Search for the cell housing the specified text and yield its (x, y) center coordinate. 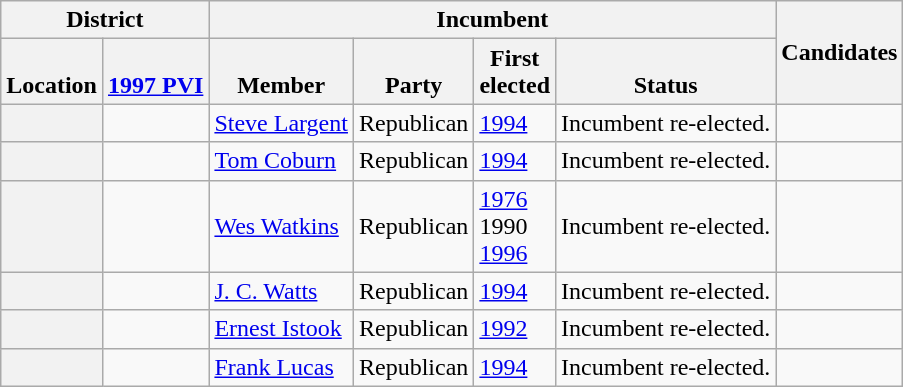
District (105, 20)
Location (52, 72)
Member (282, 72)
Candidates (840, 52)
Frank Lucas (282, 367)
Ernest Istook (282, 329)
J. C. Watts (282, 291)
1997 PVI (155, 72)
Party (413, 72)
Status (666, 72)
Wes Watkins (282, 226)
Tom Coburn (282, 161)
Firstelected (515, 72)
Incumbent (492, 20)
Steve Largent (282, 123)
19761990 1996 (515, 226)
1992 (515, 329)
